For the text-containing cell, return its midpoint in (X, Y) coordinate format. 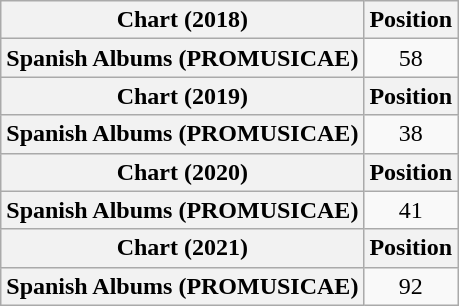
Chart (2019) (182, 96)
Chart (2021) (182, 248)
38 (411, 134)
41 (411, 210)
92 (411, 286)
Chart (2018) (182, 20)
Chart (2020) (182, 172)
58 (411, 58)
